Capture the cell that displays the provided text and extract its [x, y] central coordinate. 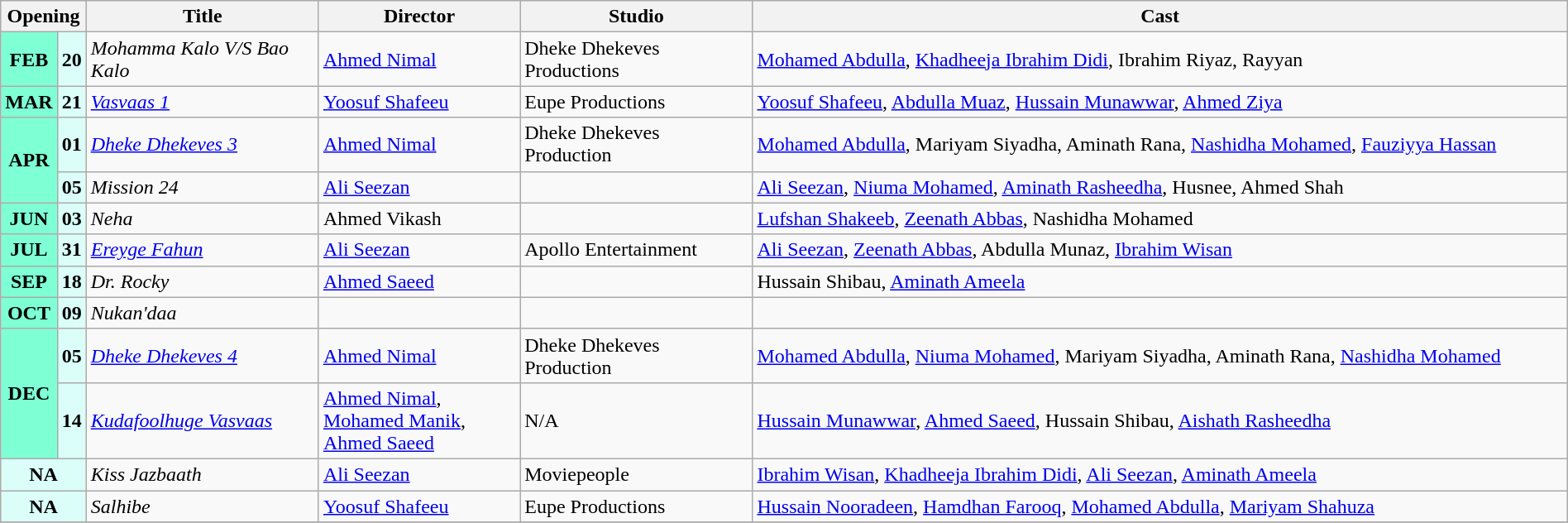
FEB [29, 60]
Ahmed Nimal, Mohamed Manik, Ahmed Saeed [418, 420]
Dheke Dhekeves Productions [637, 60]
DEC [29, 394]
Nukan'daa [202, 313]
Yoosuf Shafeeu, Abdulla Muaz, Hussain Munawwar, Ahmed Ziya [1159, 102]
SEP [29, 281]
Hussain Munawwar, Ahmed Saeed, Hussain Shibau, Aishath Rasheedha [1159, 420]
01 [71, 144]
JUL [29, 250]
20 [71, 60]
Dheke Dhekeves 3 [202, 144]
Mohamed Abdulla, Khadheeja Ibrahim Didi, Ibrahim Riyaz, Rayyan [1159, 60]
31 [71, 250]
Ali Seezan, Zeenath Abbas, Abdulla Munaz, Ibrahim Wisan [1159, 250]
Salhibe [202, 506]
Ahmed Saeed [418, 281]
N/A [637, 420]
Dheke Dhekeves 4 [202, 356]
Ahmed Vikash [418, 218]
Hussain Nooradeen, Hamdhan Farooq, Mohamed Abdulla, Mariyam Shahuza [1159, 506]
18 [71, 281]
Mohamma Kalo V/S Bao Kalo [202, 60]
Ali Seezan, Niuma Mohamed, Aminath Rasheedha, Husnee, Ahmed Shah [1159, 187]
Moviepeople [637, 474]
Mohamed Abdulla, Niuma Mohamed, Mariyam Siyadha, Aminath Rana, Nashidha Mohamed [1159, 356]
Ibrahim Wisan, Khadheeja Ibrahim Didi, Ali Seezan, Aminath Ameela [1159, 474]
APR [29, 161]
Mohamed Abdulla, Mariyam Siyadha, Aminath Rana, Nashidha Mohamed, Fauziyya Hassan [1159, 144]
Ereyge Fahun [202, 250]
Apollo Entertainment [637, 250]
Neha [202, 218]
Kudafoolhuge Vasvaas [202, 420]
21 [71, 102]
Mission 24 [202, 187]
14 [71, 420]
Vasvaas 1 [202, 102]
Director [418, 17]
03 [71, 218]
MAR [29, 102]
JUN [29, 218]
Title [202, 17]
Hussain Shibau, Aminath Ameela [1159, 281]
Lufshan Shakeeb, Zeenath Abbas, Nashidha Mohamed [1159, 218]
Kiss Jazbaath [202, 474]
Opening [43, 17]
Studio [637, 17]
Dr. Rocky [202, 281]
OCT [29, 313]
Cast [1159, 17]
09 [71, 313]
